From the cell containing the given text, extract its center point as (X, Y) coordinate. 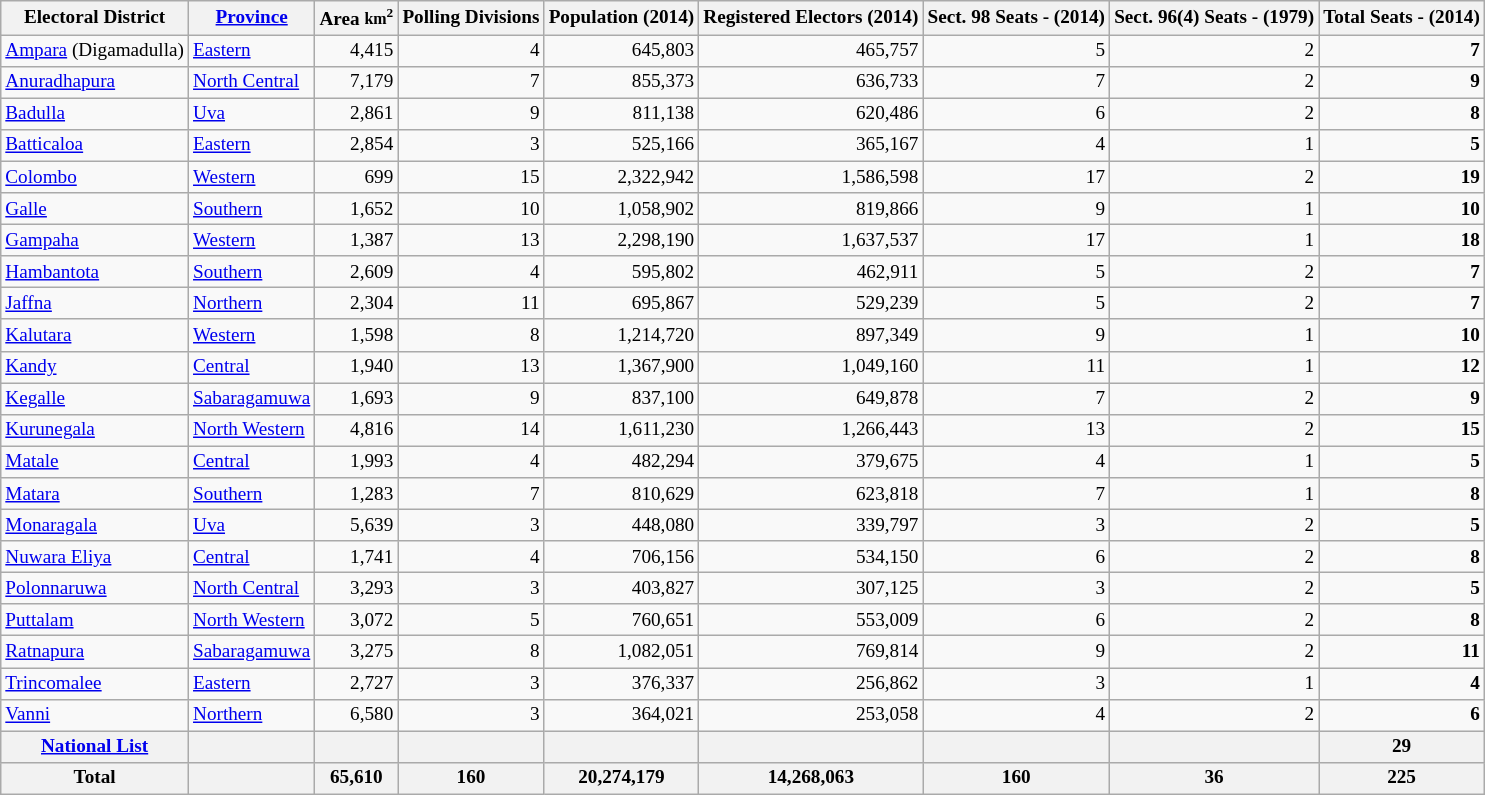
Matara (95, 493)
1,611,230 (622, 430)
Badulla (95, 114)
Trincomalee (95, 683)
Vanni (95, 715)
Sect. 98 Seats - (2014) (1016, 18)
36 (1214, 778)
1,058,902 (622, 209)
Registered Electors (2014) (811, 18)
448,080 (622, 525)
18 (1402, 240)
376,337 (622, 683)
253,058 (811, 715)
307,125 (811, 588)
Area km2 (356, 18)
810,629 (622, 493)
Total (95, 778)
636,733 (811, 82)
1,940 (356, 367)
29 (1402, 747)
699 (356, 177)
897,349 (811, 335)
Kalutara (95, 335)
Province (251, 18)
837,100 (622, 399)
2,609 (356, 272)
19 (1402, 177)
2,322,942 (622, 177)
Total Seats - (2014) (1402, 18)
20,274,179 (622, 778)
462,911 (811, 272)
7,179 (356, 82)
4,415 (356, 51)
1,598 (356, 335)
2,727 (356, 683)
Batticaloa (95, 145)
706,156 (622, 557)
Anuradhapura (95, 82)
553,009 (811, 620)
645,803 (622, 51)
534,150 (811, 557)
Colombo (95, 177)
14 (471, 430)
256,862 (811, 683)
6,580 (356, 715)
12 (1402, 367)
National List (95, 747)
529,239 (811, 304)
5,639 (356, 525)
Galle (95, 209)
695,867 (622, 304)
Population (2014) (622, 18)
620,486 (811, 114)
2,298,190 (622, 240)
65,610 (356, 778)
1,082,051 (622, 652)
Polonnaruwa (95, 588)
225 (1402, 778)
339,797 (811, 525)
1,993 (356, 462)
1,652 (356, 209)
1,266,443 (811, 430)
1,741 (356, 557)
Kandy (95, 367)
Polling Divisions (471, 18)
Kegalle (95, 399)
1,586,598 (811, 177)
Ampara (Digamadulla) (95, 51)
855,373 (622, 82)
403,827 (622, 588)
379,675 (811, 462)
769,814 (811, 652)
1,387 (356, 240)
525,166 (622, 145)
1,693 (356, 399)
819,866 (811, 209)
2,304 (356, 304)
Matale (95, 462)
465,757 (811, 51)
Electoral District (95, 18)
1,367,900 (622, 367)
1,637,537 (811, 240)
1,049,160 (811, 367)
482,294 (622, 462)
623,818 (811, 493)
1,214,720 (622, 335)
Puttalam (95, 620)
Nuwara Eliya (95, 557)
365,167 (811, 145)
3,072 (356, 620)
3,293 (356, 588)
649,878 (811, 399)
Kurunegala (95, 430)
364,021 (622, 715)
Jaffna (95, 304)
811,138 (622, 114)
1,283 (356, 493)
760,651 (622, 620)
Ratnapura (95, 652)
3,275 (356, 652)
2,854 (356, 145)
595,802 (622, 272)
Monaragala (95, 525)
2,861 (356, 114)
Sect. 96(4) Seats - (1979) (1214, 18)
Gampaha (95, 240)
4,816 (356, 430)
14,268,063 (811, 778)
Hambantota (95, 272)
